Extract the [x, y] coordinate from the center of the cell holding the provided text.  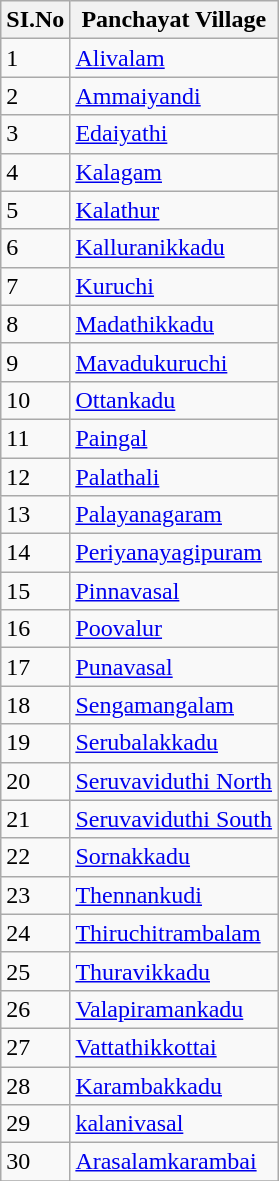
Kalagam [174, 172]
Periyanayagipuram [174, 553]
14 [36, 553]
6 [36, 248]
Pinnavasal [174, 591]
Alivalam [174, 58]
10 [36, 400]
11 [36, 438]
12 [36, 477]
Vattathikkottai [174, 1047]
Paingal [174, 438]
1 [36, 58]
18 [36, 705]
Punavasal [174, 667]
Valapiramankadu [174, 1009]
Kalathur [174, 210]
SI.No [36, 20]
Thiruchitrambalam [174, 933]
2 [36, 96]
Seruvaviduthi North [174, 781]
Serubalakkadu [174, 743]
19 [36, 743]
29 [36, 1124]
27 [36, 1047]
Ottankadu [174, 400]
17 [36, 667]
30 [36, 1162]
5 [36, 210]
9 [36, 362]
Edaiyathi [174, 134]
Palayanagaram [174, 515]
Thennankudi [174, 895]
Seruvaviduthi South [174, 819]
Kalluranikkadu [174, 248]
3 [36, 134]
Karambakkadu [174, 1085]
24 [36, 933]
Kuruchi [174, 286]
Arasalamkarambai [174, 1162]
4 [36, 172]
15 [36, 591]
21 [36, 819]
22 [36, 857]
8 [36, 324]
25 [36, 971]
Sengamangalam [174, 705]
20 [36, 781]
23 [36, 895]
Ammaiyandi [174, 96]
Poovalur [174, 629]
Thuravikkadu [174, 971]
Sornakkadu [174, 857]
16 [36, 629]
28 [36, 1085]
Madathikkadu [174, 324]
13 [36, 515]
Mavadukuruchi [174, 362]
7 [36, 286]
Panchayat Village [174, 20]
kalanivasal [174, 1124]
26 [36, 1009]
Palathali [174, 477]
